For the text-containing cell, return its midpoint in [X, Y] coordinate format. 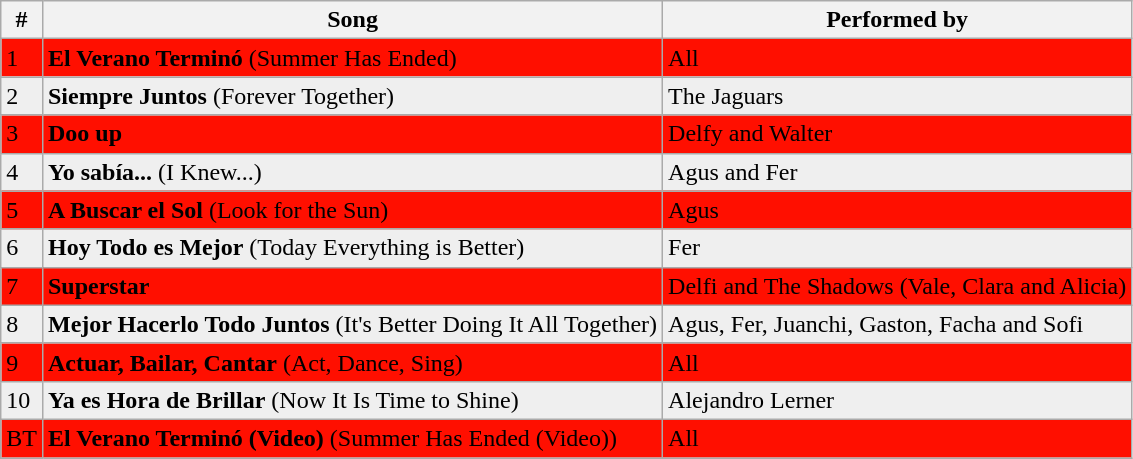
Actuar, Bailar, Cantar (Act, Dance, Sing) [352, 362]
The Jaguars [898, 96]
A Buscar el Sol (Look for the Sun) [352, 210]
El Verano Terminó (Video) (Summer Has Ended (Video)) [352, 438]
# [22, 20]
Song [352, 20]
Agus, Fer, Juanchi, Gaston, Facha and Sofi [898, 324]
Mejor Hacerlo Todo Juntos (It's Better Doing It All Together) [352, 324]
Siempre Juntos (Forever Together) [352, 96]
Yo sabía... (I Knew...) [352, 172]
3 [22, 134]
2 [22, 96]
Performed by [898, 20]
Ya es Hora de Brillar (Now It Is Time to Shine) [352, 400]
5 [22, 210]
Alejandro Lerner [898, 400]
7 [22, 286]
8 [22, 324]
Fer [898, 248]
1 [22, 58]
Agus [898, 210]
Delfi and The Shadows (Vale, Clara and Alicia) [898, 286]
6 [22, 248]
Hoy Todo es Mejor (Today Everything is Better) [352, 248]
Agus and Fer [898, 172]
Delfy and Walter [898, 134]
Superstar [352, 286]
Doo up [352, 134]
9 [22, 362]
El Verano Terminó (Summer Has Ended) [352, 58]
10 [22, 400]
4 [22, 172]
BT [22, 438]
